Determine the [x, y] coordinate at the center of the cell enclosing the given text.  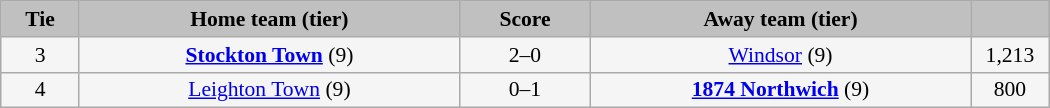
Away team (tier) [781, 19]
Tie [40, 19]
0–1 [524, 90]
Home team (tier) [269, 19]
1874 Northwich (9) [781, 90]
3 [40, 55]
1,213 [1010, 55]
800 [1010, 90]
4 [40, 90]
Leighton Town (9) [269, 90]
Windsor (9) [781, 55]
Stockton Town (9) [269, 55]
Score [524, 19]
2–0 [524, 55]
